Extract the (x, y) coordinate from the center of the cell holding the provided text.  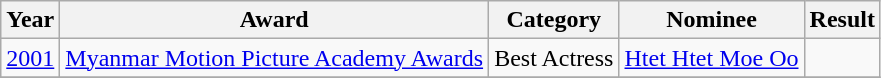
Category (554, 20)
2001 (30, 58)
Myanmar Motion Picture Academy Awards (274, 58)
Result (842, 20)
Nominee (712, 20)
Award (274, 20)
Best Actress (554, 58)
Year (30, 20)
Htet Htet Moe Oo (712, 58)
